Search for the cell housing the specified text and yield its [X, Y] center coordinate. 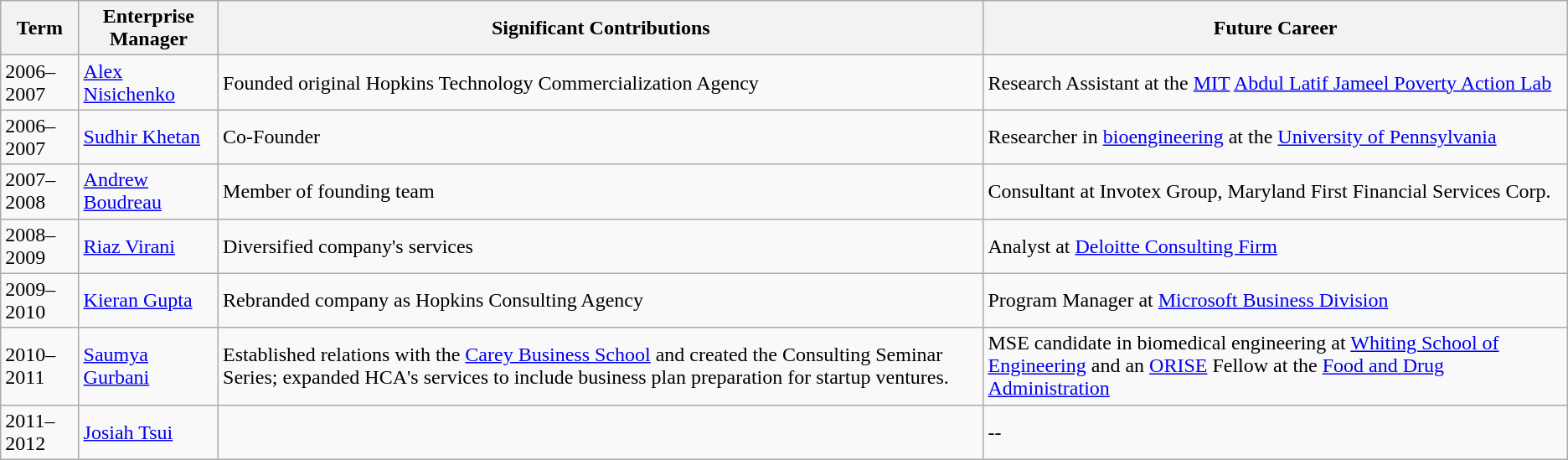
Member of founding team [601, 191]
2011–2012 [40, 432]
2009–2010 [40, 300]
Analyst at Deloitte Consulting Firm [1275, 246]
2007–2008 [40, 191]
Research Assistant at the MIT Abdul Latif Jameel Poverty Action Lab [1275, 82]
Saumya Gurbani [148, 366]
Diversified company's services [601, 246]
Significant Contributions [601, 28]
Rebranded company as Hopkins Consulting Agency [601, 300]
Consultant at Invotex Group, Maryland First Financial Services Corp. [1275, 191]
Co-Founder [601, 137]
Founded original Hopkins Technology Commercialization Agency [601, 82]
Riaz Virani [148, 246]
Future Career [1275, 28]
Alex Nisichenko [148, 82]
-- [1275, 432]
2010–2011 [40, 366]
Enterprise Manager [148, 28]
Term [40, 28]
Researcher in bioengineering at the University of Pennsylvania [1275, 137]
Josiah Tsui [148, 432]
Program Manager at Microsoft Business Division [1275, 300]
Sudhir Khetan [148, 137]
Kieran Gupta [148, 300]
2008–2009 [40, 246]
Andrew Boudreau [148, 191]
MSE candidate in biomedical engineering at Whiting School of Engineering and an ORISE Fellow at the Food and Drug Administration [1275, 366]
